Scan for the cell matching the given text and deliver its (X, Y) coordinate at center. 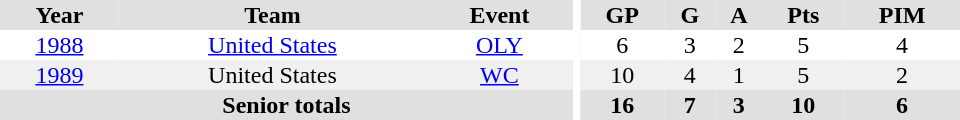
PIM (902, 15)
16 (622, 105)
1 (738, 75)
OLY (500, 45)
1989 (60, 75)
GP (622, 15)
WC (500, 75)
Event (500, 15)
7 (690, 105)
G (690, 15)
1988 (60, 45)
Pts (804, 15)
Senior totals (286, 105)
Team (272, 15)
Year (60, 15)
A (738, 15)
